Extract the (X, Y) coordinate from the center of the cell holding the provided text.  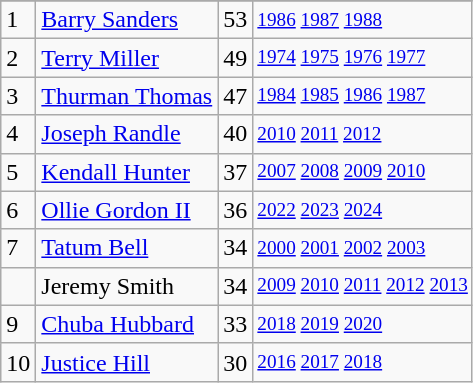
1984 1985 1986 1987 (363, 96)
1974 1975 1976 1977 (363, 58)
1 (18, 20)
Tatum Bell (127, 248)
30 (236, 362)
5 (18, 172)
47 (236, 96)
Thurman Thomas (127, 96)
10 (18, 362)
Chuba Hubbard (127, 324)
6 (18, 210)
7 (18, 248)
Kendall Hunter (127, 172)
Justice Hill (127, 362)
2009 2010 2011 2012 2013 (363, 286)
2000 2001 2002 2003 (363, 248)
2016 2017 2018 (363, 362)
9 (18, 324)
37 (236, 172)
3 (18, 96)
33 (236, 324)
40 (236, 134)
2022 2023 2024 (363, 210)
2 (18, 58)
2018 2019 2020 (363, 324)
Ollie Gordon II (127, 210)
2007 2008 2009 2010 (363, 172)
Jeremy Smith (127, 286)
2010 2011 2012 (363, 134)
Terry Miller (127, 58)
Barry Sanders (127, 20)
4 (18, 134)
53 (236, 20)
Joseph Randle (127, 134)
36 (236, 210)
49 (236, 58)
1986 1987 1988 (363, 20)
